Scan for the cell matching the given text and deliver its [X, Y] coordinate at center. 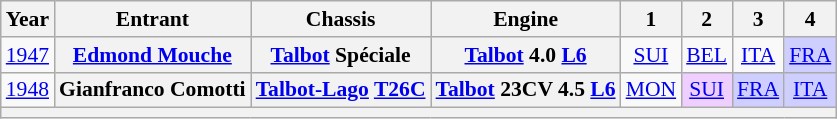
Talbot 23CV 4.5 L6 [526, 90]
Talbot Spéciale [341, 55]
Gianfranco Comotti [152, 90]
MON [652, 90]
Edmond Mouche [152, 55]
1947 [28, 55]
1 [652, 19]
Entrant [152, 19]
4 [810, 19]
Engine [526, 19]
Chassis [341, 19]
3 [758, 19]
2 [706, 19]
BEL [706, 55]
Talbot-Lago T26C [341, 90]
Talbot 4.0 L6 [526, 55]
Year [28, 19]
1948 [28, 90]
